Identify which cell holds the provided text, then report its (X, Y) central coordinate. 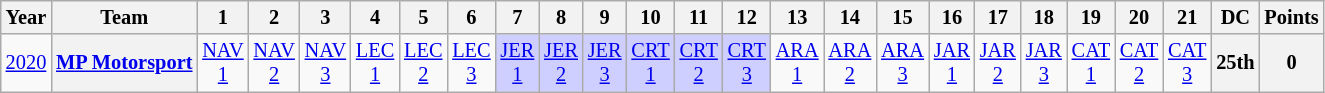
4 (375, 17)
5 (423, 17)
JER1 (518, 63)
CAT1 (1091, 63)
NAV3 (326, 63)
6 (471, 17)
11 (699, 17)
0 (1291, 63)
ARA1 (798, 63)
CRT3 (747, 63)
9 (605, 17)
MP Motorsport (124, 63)
15 (902, 17)
JAR2 (998, 63)
10 (651, 17)
3 (326, 17)
CRT2 (699, 63)
Points (1291, 17)
8 (561, 17)
2 (274, 17)
LEC2 (423, 63)
19 (1091, 17)
12 (747, 17)
21 (1187, 17)
13 (798, 17)
CAT2 (1139, 63)
ARA2 (850, 63)
20 (1139, 17)
NAV1 (222, 63)
LEC1 (375, 63)
18 (1044, 17)
17 (998, 17)
CRT1 (651, 63)
25th (1235, 63)
LEC3 (471, 63)
DC (1235, 17)
ARA3 (902, 63)
Year (26, 17)
NAV2 (274, 63)
JAR1 (952, 63)
JER2 (561, 63)
Team (124, 17)
2020 (26, 63)
JAR3 (1044, 63)
16 (952, 17)
CAT3 (1187, 63)
1 (222, 17)
7 (518, 17)
JER3 (605, 63)
14 (850, 17)
